Pinpoint the cell where the given text exists, returning its (X, Y) midpoint coordinate. 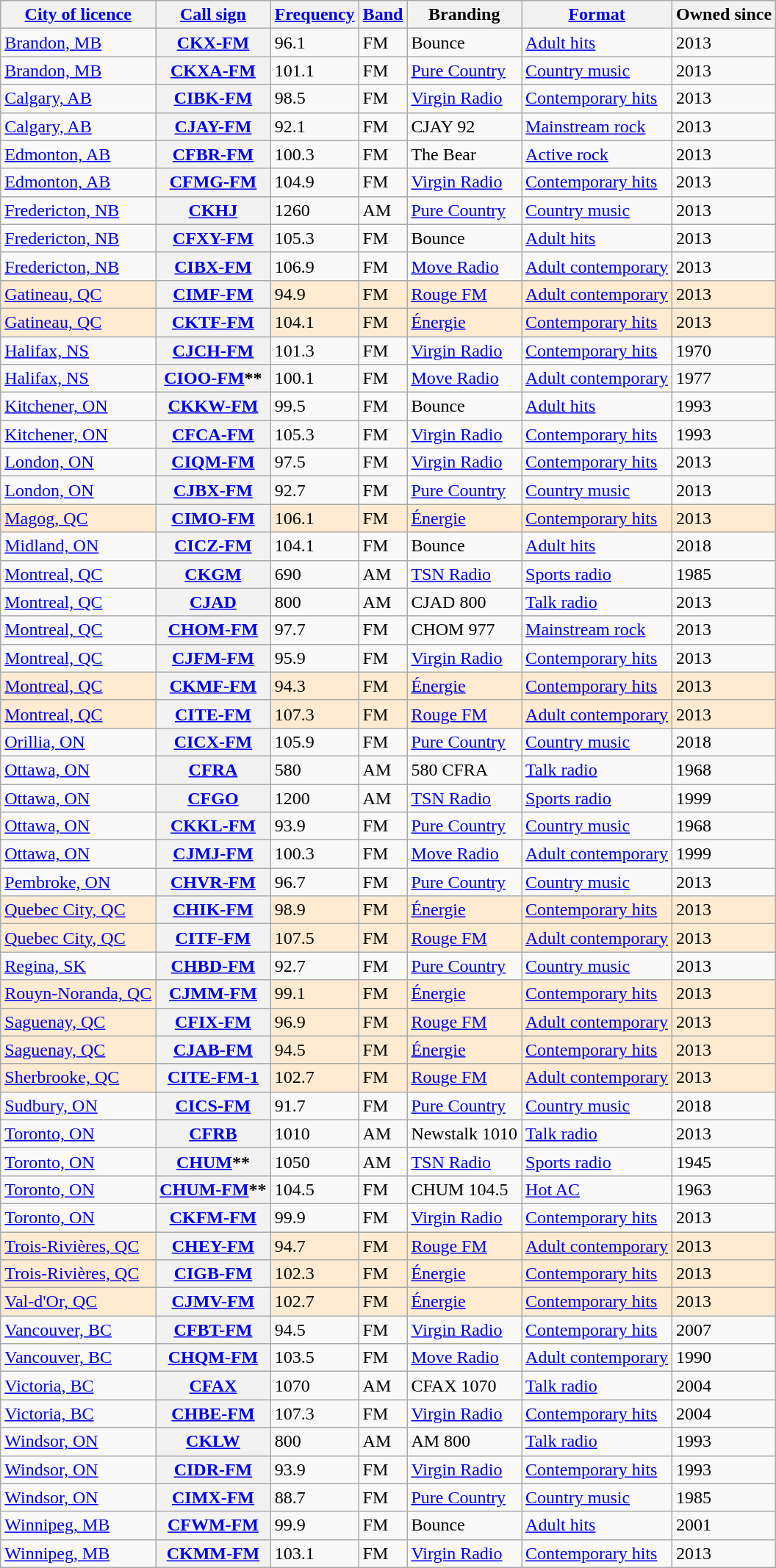
CJAY 92 (464, 126)
106.1 (315, 518)
98.5 (315, 99)
Val-d'Or, QC (78, 1302)
CFBR-FM (213, 154)
CJAD (213, 602)
580 (315, 770)
96.1 (315, 43)
CIOO-FM** (213, 379)
Regina, SK (78, 966)
99.1 (315, 994)
96.9 (315, 1022)
1963 (725, 1189)
CITE-FM (213, 714)
103.1 (315, 1553)
CHQM-FM (213, 1358)
CJMV-FM (213, 1302)
CHBD-FM (213, 966)
CJFM-FM (213, 658)
1977 (725, 379)
CITF-FM (213, 938)
CICX-FM (213, 742)
Band (383, 15)
CKMM-FM (213, 1553)
96.7 (315, 882)
92.1 (315, 126)
CFBT-FM (213, 1330)
CIGB-FM (213, 1274)
CHUM 104.5 (464, 1189)
CJAD 800 (464, 602)
CFGO (213, 798)
CHEY-FM (213, 1246)
AM 800 (464, 1442)
102.3 (315, 1274)
CJMM-FM (213, 994)
CIBX-FM (213, 266)
CKTF-FM (213, 322)
CFMG-FM (213, 182)
Midland, ON (78, 546)
690 (315, 574)
CITE-FM-1 (213, 1078)
Format (597, 15)
CFAX 1070 (464, 1386)
1945 (725, 1161)
CKGM (213, 574)
Sherbrooke, QC (78, 1078)
CKLW (213, 1442)
1050 (315, 1161)
Owned since (725, 15)
580 CFRA (464, 770)
1990 (725, 1358)
Pembroke, ON (78, 882)
CFAX (213, 1386)
Call sign (213, 15)
CIMX-FM (213, 1497)
Hot AC (597, 1189)
CJAY-FM (213, 126)
99.5 (315, 407)
CKXA-FM (213, 71)
CFWM-FM (213, 1525)
94.7 (315, 1246)
1260 (315, 210)
City of licence (78, 15)
97.5 (315, 462)
CHUM** (213, 1161)
CIDR-FM (213, 1469)
CJCH-FM (213, 351)
CICZ-FM (213, 546)
1970 (725, 351)
CIMF-FM (213, 294)
The Bear (464, 154)
Orillia, ON (78, 742)
105.9 (315, 742)
CJBX-FM (213, 490)
CJAB-FM (213, 1050)
2001 (725, 1525)
95.9 (315, 658)
101.1 (315, 71)
Sudbury, ON (78, 1106)
94.3 (315, 686)
CFXY-FM (213, 238)
Frequency (315, 15)
94.9 (315, 294)
CFRB (213, 1134)
CHVR-FM (213, 882)
CHUM-FM** (213, 1189)
CHOM-FM (213, 630)
2007 (725, 1330)
CHBE-FM (213, 1414)
Active rock (597, 154)
103.5 (315, 1358)
CKHJ (213, 210)
Rouyn-Noranda, QC (78, 994)
88.7 (315, 1497)
Newstalk 1010 (464, 1134)
Magog, QC (78, 518)
CHIK-FM (213, 910)
CKMF-FM (213, 686)
98.9 (315, 910)
CKKL-FM (213, 826)
CFRA (213, 770)
CFCA-FM (213, 434)
107.5 (315, 938)
1200 (315, 798)
CICS-FM (213, 1106)
CKKW-FM (213, 407)
CJMJ-FM (213, 854)
Branding (464, 15)
1010 (315, 1134)
CKX-FM (213, 43)
100.1 (315, 379)
CFIX-FM (213, 1022)
CIMO-FM (213, 518)
CIBK-FM (213, 99)
101.3 (315, 351)
104.5 (315, 1189)
106.9 (315, 266)
91.7 (315, 1106)
104.9 (315, 182)
97.7 (315, 630)
CHOM 977 (464, 630)
CIQM-FM (213, 462)
1070 (315, 1386)
CKFM-FM (213, 1217)
